Output the (X, Y) coordinate of the center of the cell containing the given text.  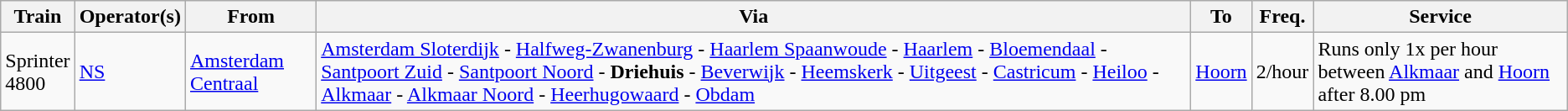
Operator(s) (130, 17)
NS (130, 71)
Hoorn (1221, 71)
Train (38, 17)
Service (1441, 17)
Runs only 1x per hour between Alkmaar and Hoorn after 8.00 pm (1441, 71)
Freq. (1282, 17)
To (1221, 17)
Via (754, 17)
Amsterdam Centraal (250, 71)
From (250, 17)
Sprinter4800 (38, 71)
2/hour (1282, 71)
